Locate the cell with the specified text and output its [X, Y] center coordinate. 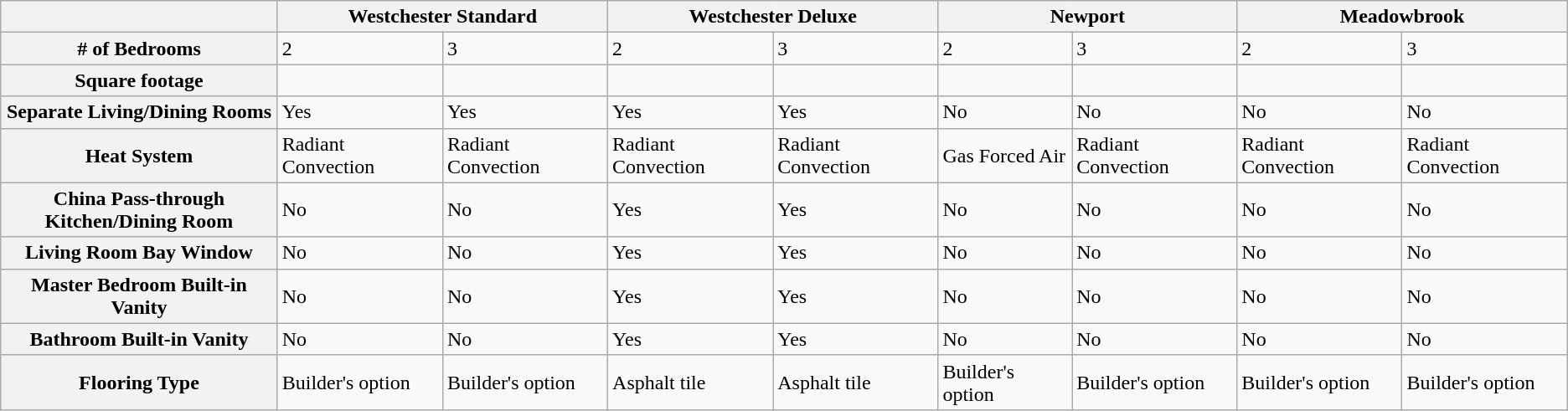
Square footage [139, 80]
Master Bedroom Built-in Vanity [139, 296]
Heat System [139, 156]
Westchester Standard [442, 17]
Meadowbrook [1402, 17]
Gas Forced Air [1005, 156]
# of Bedrooms [139, 49]
Westchester Deluxe [773, 17]
Newport [1087, 17]
Bathroom Built-in Vanity [139, 339]
Separate Living/Dining Rooms [139, 112]
Living Room Bay Window [139, 253]
Flooring Type [139, 382]
China Pass-throughKitchen/Dining Room [139, 209]
